Find where the given text appears and provide that cell's center as [x, y] coordinate. 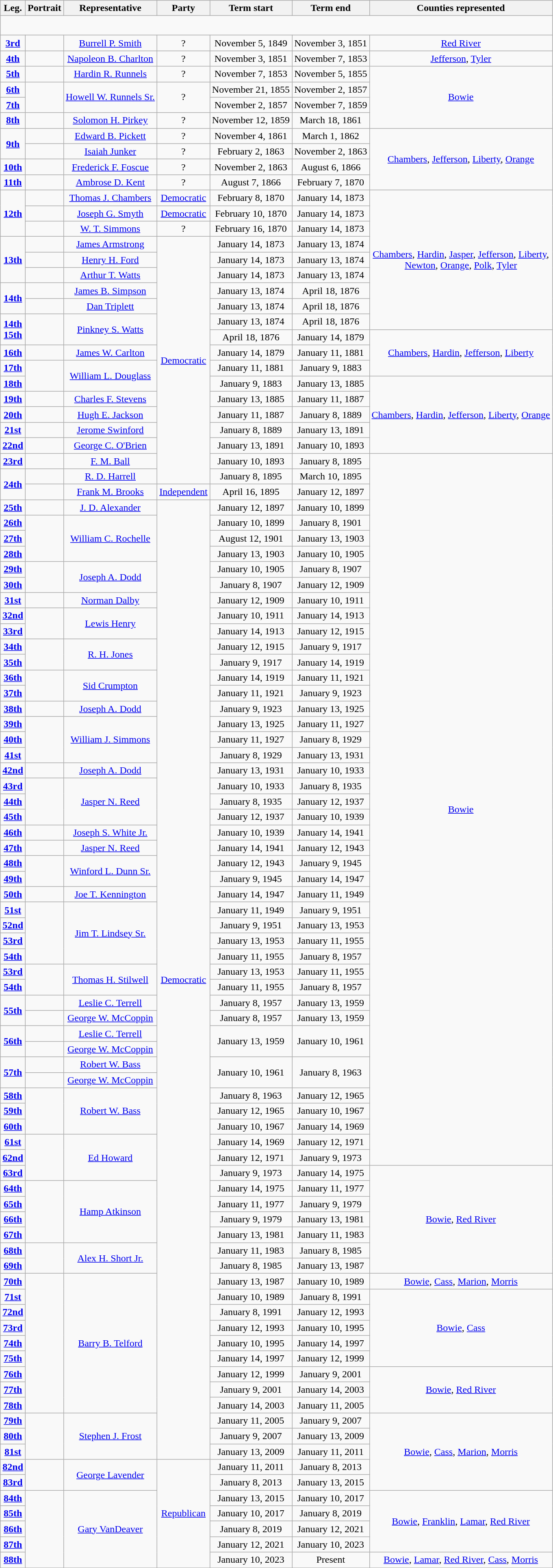
March 18, 1861 [331, 120]
August 7, 1866 [251, 182]
Hugh E. Jackson [110, 414]
44th [13, 801]
86th [13, 1529]
Counties represented [461, 8]
83rd [13, 1483]
49th [13, 879]
Edward B. Pickett [110, 136]
Frederick F. Foscue [110, 167]
Burrell P. Smith [110, 43]
59th [13, 1111]
82nd [13, 1467]
Party [184, 8]
George Lavender [110, 1475]
88th [13, 1560]
Alex H. Short Jr. [110, 1258]
Chambers, Hardin, Jefferson, Liberty, Orange [461, 414]
W. T. Simmons [110, 229]
21st [13, 430]
February 2, 1863 [251, 151]
72nd [13, 1312]
66th [13, 1220]
27th [13, 538]
35th [13, 662]
38th [13, 709]
14th15th [13, 329]
36th [13, 677]
29th [13, 569]
9th [13, 144]
F. M. Ball [110, 461]
Stephen J. Frost [110, 1436]
November 7, 1859 [331, 105]
Jefferson, Tyler [461, 59]
Norman Dalby [110, 600]
84th [13, 1498]
Portrait [45, 8]
61st [13, 1142]
November 21, 1855 [251, 89]
12th [13, 213]
7th [13, 105]
Frank M. Brooks [110, 492]
Solomon H. Pirkey [110, 120]
32nd [13, 616]
Howell W. Runnels Sr. [110, 97]
45th [13, 817]
69th [13, 1266]
Chambers, Hardin, Jefferson, Liberty [461, 353]
85th [13, 1514]
William L. Douglass [110, 376]
23rd [13, 461]
51st [13, 910]
20th [13, 414]
65th [13, 1204]
Winford L. Dunn Sr. [110, 871]
Jim T. Lindsey Sr. [110, 933]
Hardin R. Runnels [110, 74]
42nd [13, 771]
18th [13, 383]
48th [13, 863]
80th [13, 1436]
67th [13, 1235]
34th [13, 647]
28th [13, 554]
Joseph S. White Jr. [110, 832]
3rd [13, 43]
6th [13, 89]
Joe T. Kennington [110, 894]
Lewis Henry [110, 623]
March 1, 1862 [331, 136]
Term start [251, 8]
26th [13, 523]
70th [13, 1281]
62nd [13, 1157]
Gary VanDeaver [110, 1529]
14th [13, 298]
37th [13, 693]
Leg. [13, 8]
10th [13, 167]
R. D. Harrell [110, 477]
February 7, 1870 [331, 182]
April 16, 1895 [251, 492]
8th [13, 120]
58th [13, 1095]
39th [13, 724]
March 10, 1895 [331, 477]
43rd [13, 786]
77th [13, 1389]
63rd [13, 1173]
Henry H. Ford [110, 260]
Isaiah Junker [110, 151]
5th [13, 74]
17th [13, 368]
November 4, 1861 [251, 136]
11th [13, 182]
February 10, 1870 [251, 213]
August 12, 1901 [251, 538]
73rd [13, 1328]
50th [13, 894]
31st [13, 600]
Bowie, Franklin, Lamar, Red River [461, 1521]
64th [13, 1188]
25th [13, 507]
Thomas H. Stilwell [110, 980]
46th [13, 832]
Chambers, Hardin, Jasper, Jefferson, Liberty,Newton, Orange, Polk, Tyler [461, 259]
33rd [13, 631]
81st [13, 1451]
68th [13, 1250]
William J. Simmons [110, 740]
47th [13, 848]
Bowie, Cass [461, 1328]
74th [13, 1343]
Barry B. Telford [110, 1344]
Arthur T. Watts [110, 275]
78th [13, 1405]
Representative [110, 8]
Chambers, Jefferson, Liberty, Orange [461, 159]
57th [13, 1072]
55th [13, 1010]
Bowie, Lamar, Red River, Cass, Morris [461, 1560]
Term end [331, 8]
Sid Crumpton [110, 685]
60th [13, 1126]
Thomas J. Chambers [110, 198]
19th [13, 399]
4th [13, 59]
41st [13, 755]
February 16, 1870 [251, 229]
Pinkney S. Watts [110, 329]
40th [13, 740]
24th [13, 484]
79th [13, 1420]
February 8, 1870 [251, 198]
56th [13, 1041]
January 8, 1901 [331, 523]
30th [13, 585]
16th [13, 353]
87th [13, 1544]
13th [13, 260]
52nd [13, 925]
Republican [184, 1514]
James W. Carlton [110, 353]
Ambrose D. Kent [110, 182]
Dan Triplett [110, 306]
Ed Howard [110, 1157]
James Armstrong [110, 244]
November 12, 1859 [251, 120]
71st [13, 1297]
George C. O'Brien [110, 445]
Independent [184, 492]
76th [13, 1374]
Red River [461, 43]
William C. Rochelle [110, 538]
November 5, 1849 [251, 43]
Napoleon B. Charlton [110, 59]
75th [13, 1359]
Present [331, 1560]
J. D. Alexander [110, 507]
Hamp Atkinson [110, 1211]
August 6, 1866 [331, 167]
Joseph G. Smyth [110, 213]
Charles F. Stevens [110, 399]
22nd [13, 445]
R. H. Jones [110, 654]
November 5, 1855 [331, 74]
Jerome Swinford [110, 430]
James B. Simpson [110, 291]
